Search for the cell housing the specified text and yield its [X, Y] center coordinate. 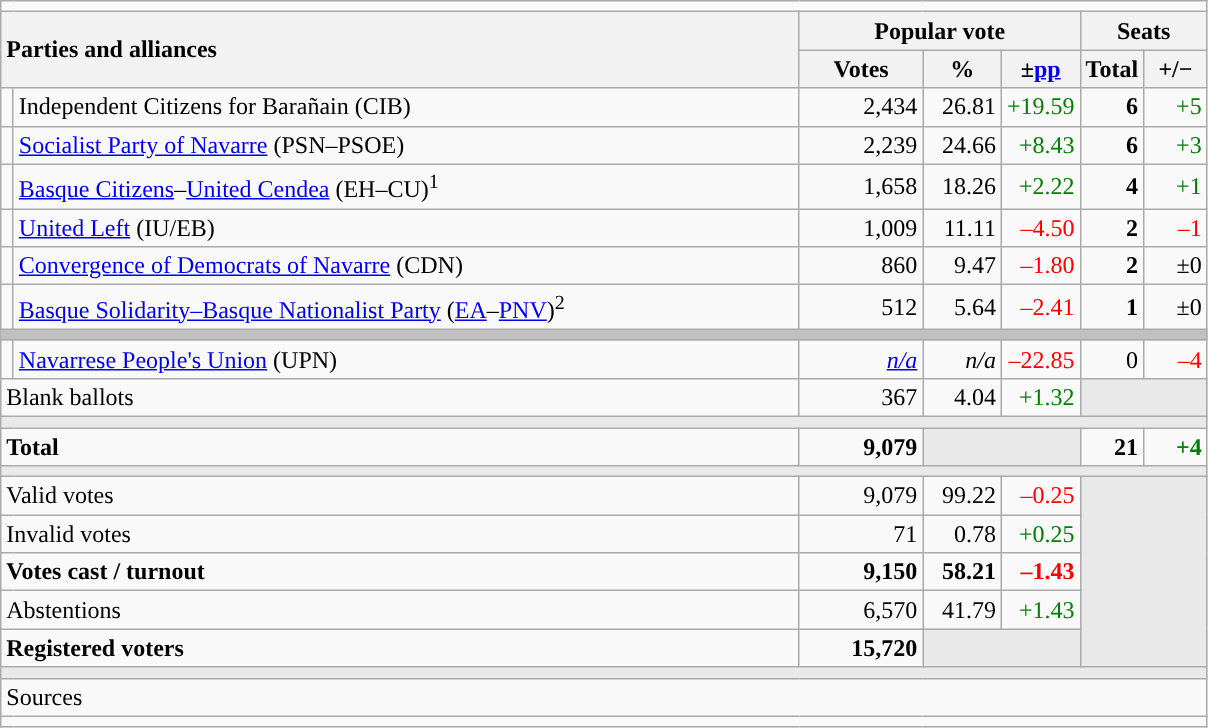
+0.25 [1040, 534]
860 [861, 266]
United Left (IU/EB) [406, 228]
Basque Citizens–United Cendea (EH–CU)1 [406, 186]
+4 [1176, 447]
Basque Solidarity–Basque Nationalist Party (EA–PNV)2 [406, 308]
26.81 [962, 107]
24.66 [962, 145]
11.11 [962, 228]
5.64 [962, 308]
Votes [861, 69]
9,150 [861, 572]
512 [861, 308]
1,658 [861, 186]
367 [861, 397]
71 [861, 534]
+1 [1176, 186]
±pp [1040, 69]
Parties and alliances [400, 50]
2,239 [861, 145]
+2.22 [1040, 186]
4 [1112, 186]
+1.43 [1040, 610]
99.22 [962, 496]
0 [1112, 359]
1 [1112, 308]
Socialist Party of Navarre (PSN–PSOE) [406, 145]
Votes cast / turnout [400, 572]
6,570 [861, 610]
Invalid votes [400, 534]
9.47 [962, 266]
–22.85 [1040, 359]
4.04 [962, 397]
1,009 [861, 228]
+5 [1176, 107]
–0.25 [1040, 496]
–1.80 [1040, 266]
+19.59 [1040, 107]
0.78 [962, 534]
–2.41 [1040, 308]
21 [1112, 447]
–4 [1176, 359]
–1.43 [1040, 572]
% [962, 69]
Independent Citizens for Barañain (CIB) [406, 107]
Seats [1144, 31]
+/− [1176, 69]
41.79 [962, 610]
Blank ballots [400, 397]
15,720 [861, 648]
Valid votes [400, 496]
Navarrese People's Union (UPN) [406, 359]
+3 [1176, 145]
+8.43 [1040, 145]
2,434 [861, 107]
58.21 [962, 572]
Abstentions [400, 610]
Registered voters [400, 648]
Convergence of Democrats of Navarre (CDN) [406, 266]
Popular vote [940, 31]
+1.32 [1040, 397]
–4.50 [1040, 228]
18.26 [962, 186]
–1 [1176, 228]
Sources [604, 697]
